From the cell containing the given text, extract its center point as [X, Y] coordinate. 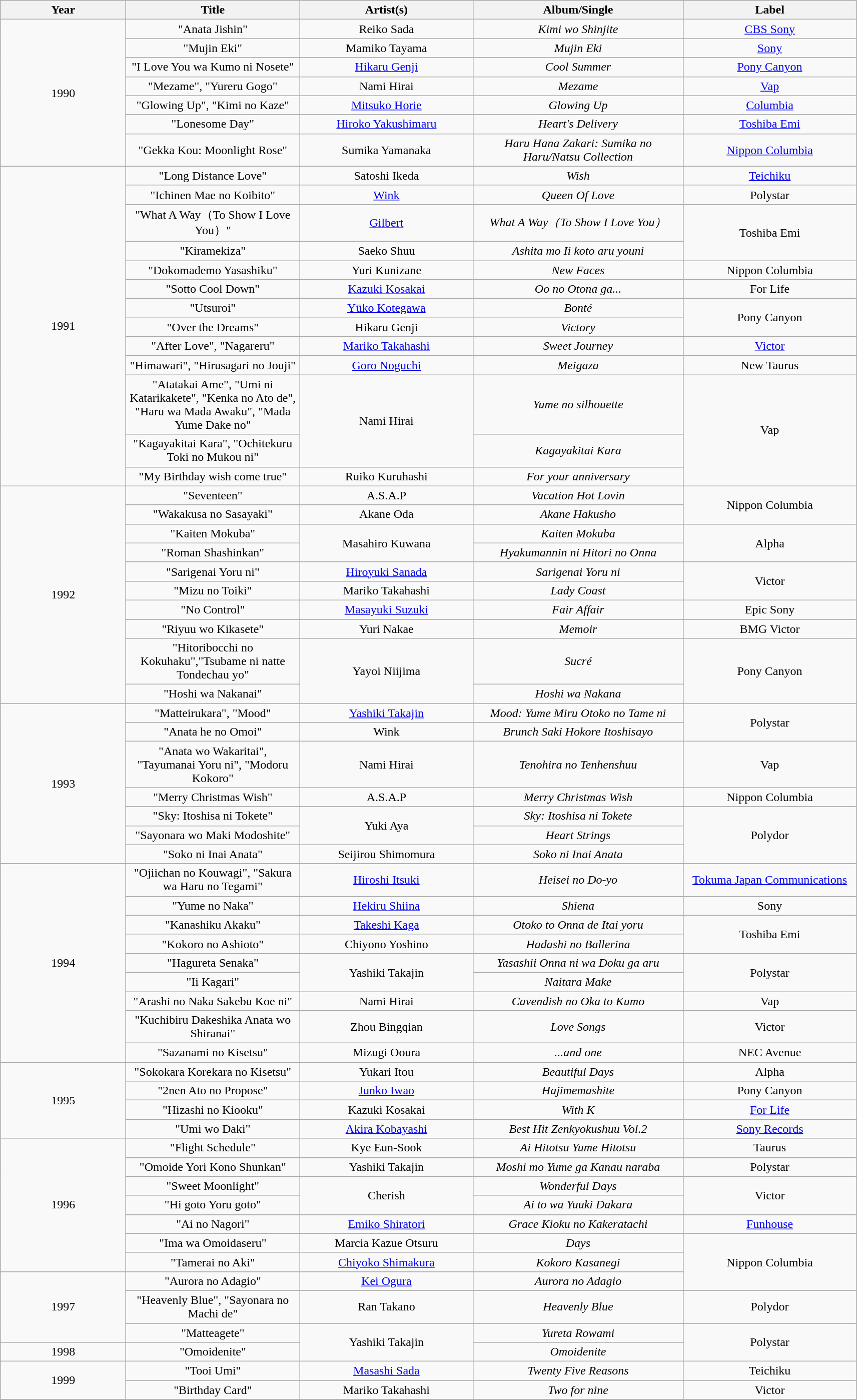
Mujin Eki [578, 48]
Taurus [769, 1148]
Label [769, 10]
Victory [578, 327]
Mood: Yume Miru Otoko no Tame ni [578, 713]
"Birthday Card" [213, 1390]
Masashi Sada [386, 1371]
Sarigenai Yoru ni [578, 571]
CBS Sony [769, 29]
Sweet Journey [578, 346]
"Wakakusa no Sasayaki" [213, 514]
Yuki Aya [386, 826]
Brunch Saki Hokore Itoshisayo [578, 732]
Glowing Up [578, 105]
Hadashi no Ballerina [578, 944]
1995 [63, 1100]
Hiroyuki Sanada [386, 571]
1998 [63, 1352]
Fair Affair [578, 609]
Love Songs [578, 1027]
Masayuki Suzuki [386, 609]
"Roman Shashinkan" [213, 552]
Zhou Bingqian [386, 1027]
"Sokokara Korekara no Kisetsu" [213, 1072]
Wish [578, 176]
Kei Ogura [386, 1281]
"Tooi Umi" [213, 1371]
Takeshi Kaga [386, 925]
1996 [63, 1205]
Seijirou Shimomura [386, 854]
"No Control" [213, 609]
Sumika Yamanaka [386, 150]
Beautiful Days [578, 1072]
Sky: Itoshisa ni Tokete [578, 816]
"Kaiten Mokuba" [213, 533]
"Omoidenite" [213, 1352]
"2nen Ato no Propose" [213, 1091]
Mezame [578, 86]
"After Love", "Nagareru" [213, 346]
With K [578, 1110]
Akane Oda [386, 514]
"Mujin Eki" [213, 48]
Cool Summer [578, 67]
"Aurora no Adagio" [213, 1281]
"Ojiichan no Kouwagi", "Sakura wa Haru no Tegami" [213, 880]
"Anata wo Wakaritai", "Tayumanai Yoru ni", "Modoru Kokoro" [213, 765]
Kaiten Mokuba [578, 533]
Queen Of Love [578, 195]
Meigaza [578, 365]
"Hi goto Yoru goto" [213, 1205]
Yuri Nakae [386, 629]
"Kuchibiru Dakeshika Anata wo Shiranai" [213, 1027]
"Soko ni Inai Anata" [213, 854]
"Heavenly Blue", "Sayonara no Machi de" [213, 1307]
Two for nine [578, 1390]
"What A Way（To Show I Love You）" [213, 223]
"Dokomademo Yasashiku" [213, 270]
Ruiko Kuruhashi [386, 476]
"Kagayakitai Kara", "Ochitekuru Toki no Mukou ni" [213, 450]
"Yume no Naka" [213, 906]
"Sotto Cool Down" [213, 289]
"Ima wa Omoidaseru" [213, 1243]
Ashita mo Ii koto aru youni [578, 251]
"My Birthday wish come true" [213, 476]
Mamiko Tayama [386, 48]
Kimi wo Shinjite [578, 29]
Gilbert [386, 223]
Satoshi Ikeda [386, 176]
"Anata he no Omoi" [213, 732]
Hoshi wa Nakana [578, 694]
Vacation Hot Lovin [578, 495]
"Lonesome Day" [213, 124]
Goro Noguchi [386, 365]
Year [63, 10]
1990 [63, 93]
Chiyono Yoshino [386, 944]
Heart's Delivery [578, 124]
Shiena [578, 906]
BMG Victor [769, 629]
Mitsuko Horie [386, 105]
Junko Iwao [386, 1091]
Sony Records [769, 1129]
1994 [63, 963]
"Hoshi wa Nakanai" [213, 694]
Soko ni Inai Anata [578, 854]
1997 [63, 1307]
"Sazanami no Kisetsu" [213, 1053]
"Sweet Moonlight" [213, 1186]
Kagayakitai Kara [578, 450]
Merry Christmas Wish [578, 797]
Mizugi Ooura [386, 1053]
"Sayonara wo Maki Modoshite" [213, 835]
Chiyoko Shimakura [386, 1262]
"Long Distance Love" [213, 176]
"Ai no Nagori" [213, 1224]
...and one [578, 1053]
"Himawari", "Hirusagari no Jouji" [213, 365]
"Hizashi no Kiooku" [213, 1110]
Yureta Rowami [578, 1332]
Yuri Kunizane [386, 270]
Grace Kioku no Kakeratachi [578, 1224]
Yasashii Onna ni wa Doku ga aru [578, 963]
Bonté [578, 308]
Reiko Sada [386, 29]
Naitara Make [578, 982]
"Over the Dreams" [213, 327]
Heisei no Do-yo [578, 880]
Sucré [578, 661]
Akira Kobayashi [386, 1129]
"Utsuroi" [213, 308]
Saeko Shuu [386, 251]
1991 [63, 326]
Best Hit Zenkyokushuu Vol.2 [578, 1129]
Artist(s) [386, 10]
Heavenly Blue [578, 1307]
"Arashi no Naka Sakebu Koe ni" [213, 1001]
Tokuma Japan Communications [769, 880]
Hekiru Shiina [386, 906]
"Matteirukara", "Mood" [213, 713]
Akane Hakusho [578, 514]
"Merry Christmas Wish" [213, 797]
"Umi wo Daki" [213, 1129]
Columbia [769, 105]
Omoidenite [578, 1352]
"Riyuu wo Kikasete" [213, 629]
Twenty Five Reasons [578, 1371]
Hajimemashite [578, 1091]
Yume no silhouette [578, 404]
"Seventeen" [213, 495]
Ai Hitotsu Yume Hitotsu [578, 1148]
Hyakumannin ni Hitori no Onna [578, 552]
"Kiramekiza" [213, 251]
"Sarigenai Yoru ni" [213, 571]
Masahiro Kuwana [386, 543]
"Ii Kagari" [213, 982]
1993 [63, 784]
Memoir [578, 629]
Yūko Kotegawa [386, 308]
"Hagureta Senaka" [213, 963]
Lady Coast [578, 590]
"Atatakai Ame", "Umi ni Katarikakete", "Kenka no Ato de", "Haru wa Mada Awaku", "Mada Yume Dake no" [213, 404]
New Faces [578, 270]
NEC Avenue [769, 1053]
Tenohira no Tenhenshuu [578, 765]
"Omoide Yori Kono Shunkan" [213, 1167]
Kokoro Kasanegi [578, 1262]
"Sky: Itoshisa ni Tokete" [213, 816]
Otoko to Onna de Itai yoru [578, 925]
Funhouse [769, 1224]
"Anata Jishin" [213, 29]
What A Way（To Show I Love You） [578, 223]
Aurora no Adagio [578, 1281]
New Taurus [769, 365]
Album/Single [578, 10]
Heart Strings [578, 835]
1999 [63, 1380]
"Kanashiku Akaku" [213, 925]
For your anniversary [578, 476]
Ran Takano [386, 1307]
Wonderful Days [578, 1186]
"Mezame", "Yureru Gogo" [213, 86]
Epic Sony [769, 609]
Oo no Otona ga... [578, 289]
"Tamerai no Aki" [213, 1262]
"Kokoro no Ashioto" [213, 944]
Haru Hana Zakari: Sumika no Haru/Natsu Collection [578, 150]
Emiko Shiratori [386, 1224]
"Hitoribocchi no Kokuhaku","Tsubame ni natte Tondechau yo" [213, 661]
Cavendish no Oka to Kumo [578, 1001]
Days [578, 1243]
1992 [63, 594]
Hiroko Yakushimaru [386, 124]
Title [213, 10]
Moshi mo Yume ga Kanau naraba [578, 1167]
"I Love You wa Kumo ni Nosete" [213, 67]
Kye Eun-Sook [386, 1148]
"Ichinen Mae no Koibito" [213, 195]
Yukari Itou [386, 1072]
Cherish [386, 1195]
Hiroshi Itsuki [386, 880]
Ai to wa Yuuki Dakara [578, 1205]
"Matteagete" [213, 1332]
"Flight Schedule" [213, 1148]
"Mizu no Toiki" [213, 590]
Marcia Kazue Otsuru [386, 1243]
"Glowing Up", "Kimi no Kaze" [213, 105]
Yayoi Niijima [386, 671]
"Gekka Kou: Moonlight Rose" [213, 150]
